Capture the cell that displays the provided text and extract its (X, Y) central coordinate. 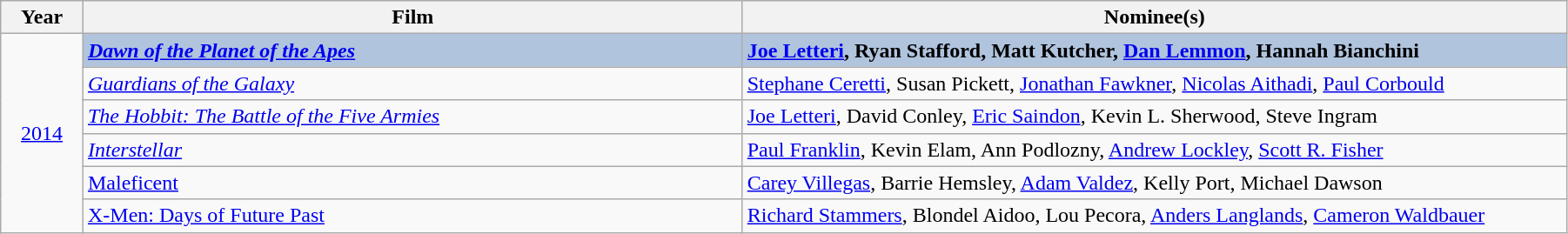
Year (42, 17)
Richard Stammers, Blondel Aidoo, Lou Pecora, Anders Langlands, Cameron Waldbauer (1154, 216)
Interstellar (412, 150)
Nominee(s) (1154, 17)
Maleficent (412, 183)
Stephane Ceretti, Susan Pickett, Jonathan Fawkner, Nicolas Aithadi, Paul Corbould (1154, 84)
The Hobbit: The Battle of the Five Armies (412, 117)
Joe Letteri, David Conley, Eric Saindon, Kevin L. Sherwood, Steve Ingram (1154, 117)
2014 (42, 133)
Film (412, 17)
Carey Villegas, Barrie Hemsley, Adam Valdez, Kelly Port, Michael Dawson (1154, 183)
Dawn of the Planet of the Apes (412, 50)
X-Men: Days of Future Past (412, 216)
Paul Franklin, Kevin Elam, Ann Podlozny, Andrew Lockley, Scott R. Fisher (1154, 150)
Joe Letteri, Ryan Stafford, Matt Kutcher, Dan Lemmon, Hannah Bianchini (1154, 50)
Guardians of the Galaxy (412, 84)
